Identify which cell holds the provided text, then report its (x, y) central coordinate. 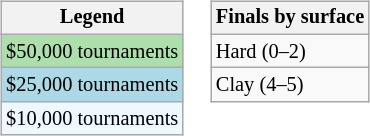
Hard (0–2) (290, 51)
Finals by surface (290, 18)
$50,000 tournaments (92, 51)
Legend (92, 18)
$10,000 tournaments (92, 119)
Clay (4–5) (290, 85)
$25,000 tournaments (92, 85)
